Extract the [x, y] coordinate from the center of the cell holding the provided text.  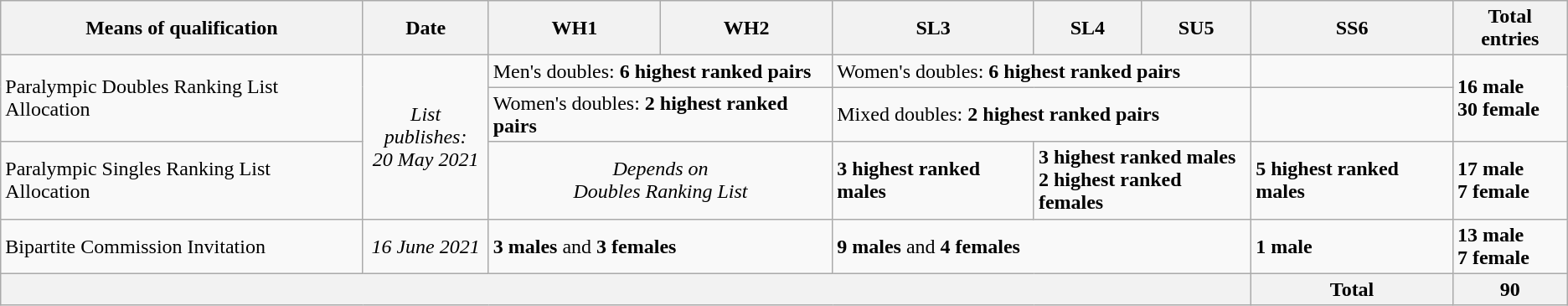
Means of qualification [182, 29]
3 highest ranked males [933, 180]
SL4 [1087, 29]
Mixed doubles: 2 highest ranked pairs [1042, 114]
List publishes: 20 May 2021 [426, 137]
Total [1352, 289]
16 male 30 female [1509, 99]
Men's doubles: 6 highest ranked pairs [660, 71]
13 male 7 female [1509, 246]
90 [1509, 289]
Women's doubles: 6 highest ranked pairs [1042, 71]
5 highest ranked males [1352, 180]
Depends on Doubles Ranking List [660, 180]
SL3 [933, 29]
Date [426, 29]
WH2 [745, 29]
SU5 [1196, 29]
16 June 2021 [426, 246]
17 male 7 female [1509, 180]
3 males and 3 females [660, 246]
3 highest ranked males 2 highest ranked females [1142, 180]
Total entries [1509, 29]
Women's doubles: 2 highest ranked pairs [660, 114]
Paralympic Doubles Ranking List Allocation [182, 99]
9 males and 4 females [1042, 246]
SS6 [1352, 29]
Bipartite Commission Invitation [182, 246]
1 male [1352, 246]
WH1 [575, 29]
Paralympic Singles Ranking List Allocation [182, 180]
